Determine the [x, y] coordinate at the center of the cell enclosing the given text.  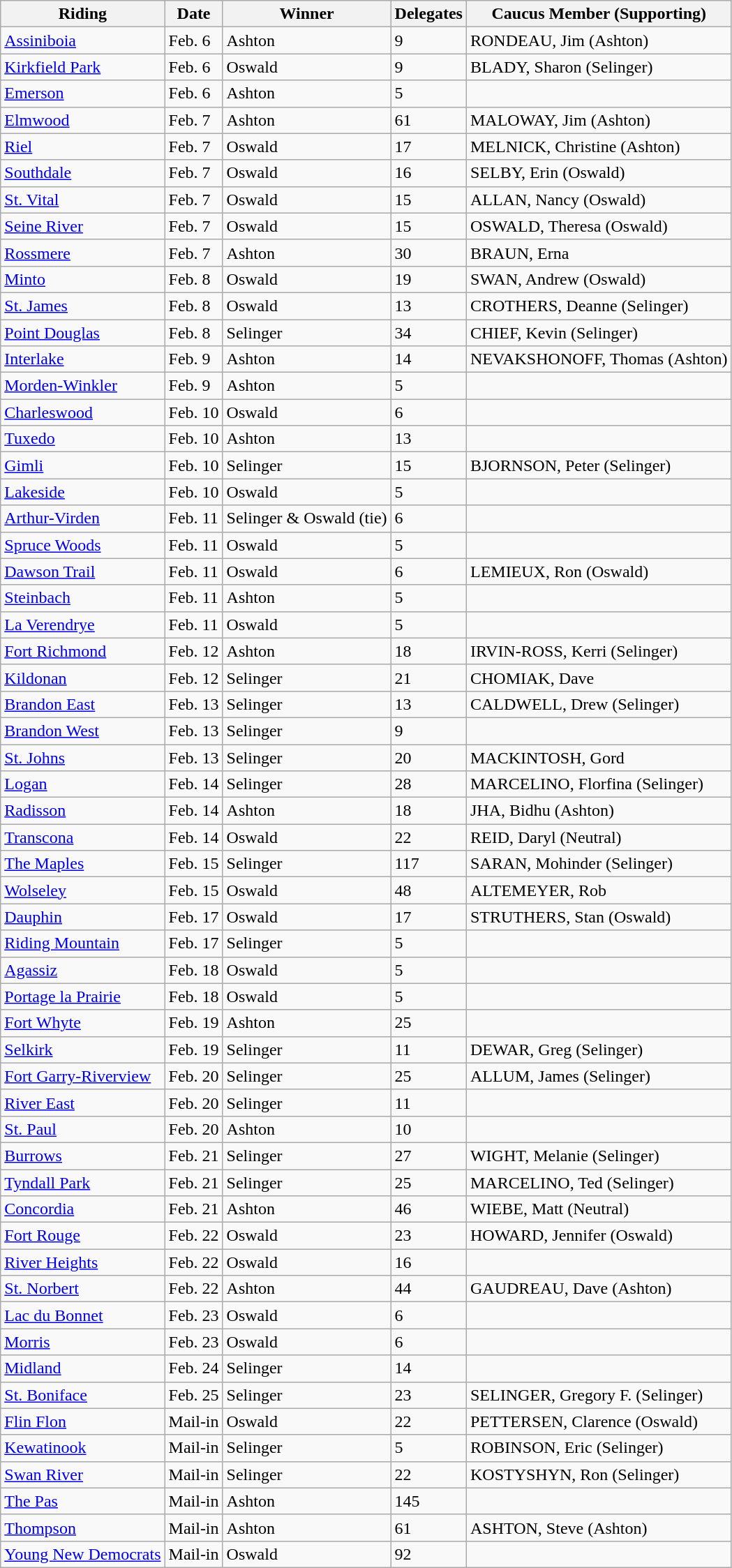
HOWARD, Jennifer (Oswald) [599, 1236]
Logan [82, 784]
30 [428, 253]
Agassiz [82, 970]
Feb. 24 [194, 1368]
10 [428, 1129]
ALLAN, Nancy (Oswald) [599, 200]
Caucus Member (Supporting) [599, 14]
The Maples [82, 864]
STRUTHERS, Stan (Oswald) [599, 917]
27 [428, 1156]
BLADY, Sharon (Selinger) [599, 67]
Minto [82, 279]
Wolseley [82, 890]
DEWAR, Greg (Selinger) [599, 1050]
Date [194, 14]
SELINGER, Gregory F. (Selinger) [599, 1395]
Assiniboia [82, 40]
Charleswood [82, 412]
Selinger & Oswald (tie) [307, 518]
19 [428, 279]
20 [428, 757]
Riding [82, 14]
WIGHT, Melanie (Selinger) [599, 1156]
Tuxedo [82, 439]
OSWALD, Theresa (Oswald) [599, 226]
44 [428, 1289]
Dauphin [82, 917]
La Verendrye [82, 625]
St. Norbert [82, 1289]
Thompson [82, 1528]
Rossmere [82, 253]
RONDEAU, Jim (Ashton) [599, 40]
46 [428, 1209]
River East [82, 1103]
Kewatinook [82, 1448]
SWAN, Andrew (Oswald) [599, 279]
Fort Whyte [82, 1023]
Brandon West [82, 731]
92 [428, 1554]
Point Douglas [82, 333]
Interlake [82, 359]
River Heights [82, 1262]
Fort Richmond [82, 651]
Spruce Woods [82, 545]
Southdale [82, 173]
LEMIEUX, Ron (Oswald) [599, 572]
145 [428, 1501]
Arthur-Virden [82, 518]
Midland [82, 1368]
48 [428, 890]
Fort Rouge [82, 1236]
117 [428, 864]
Lakeside [82, 492]
Gimli [82, 465]
28 [428, 784]
St. Vital [82, 200]
Morris [82, 1342]
IRVIN-ROSS, Kerri (Selinger) [599, 651]
Dawson Trail [82, 572]
Lac du Bonnet [82, 1315]
Swan River [82, 1474]
Concordia [82, 1209]
The Pas [82, 1501]
St. James [82, 306]
Brandon East [82, 704]
Transcona [82, 837]
Tyndall Park [82, 1183]
Steinbach [82, 598]
21 [428, 678]
JHA, Bidhu (Ashton) [599, 811]
Kirkfield Park [82, 67]
Emerson [82, 94]
Seine River [82, 226]
PETTERSEN, Clarence (Oswald) [599, 1421]
Kildonan [82, 678]
MALOWAY, Jim (Ashton) [599, 120]
ROBINSON, Eric (Selinger) [599, 1448]
KOSTYSHYN, Ron (Selinger) [599, 1474]
MARCELINO, Florfina (Selinger) [599, 784]
MACKINTOSH, Gord [599, 757]
Flin Flon [82, 1421]
Portage la Prairie [82, 996]
GAUDREAU, Dave (Ashton) [599, 1289]
BJORNSON, Peter (Selinger) [599, 465]
MARCELINO, Ted (Selinger) [599, 1183]
34 [428, 333]
BRAUN, Erna [599, 253]
CROTHERS, Deanne (Selinger) [599, 306]
Fort Garry-Riverview [82, 1076]
ALTEMEYER, Rob [599, 890]
St. Paul [82, 1129]
CHIEF, Kevin (Selinger) [599, 333]
SELBY, Erin (Oswald) [599, 173]
CALDWELL, Drew (Selinger) [599, 704]
REID, Daryl (Neutral) [599, 837]
MELNICK, Christine (Ashton) [599, 147]
Delegates [428, 14]
WIEBE, Matt (Neutral) [599, 1209]
Feb. 25 [194, 1395]
SARAN, Mohinder (Selinger) [599, 864]
Young New Democrats [82, 1554]
ALLUM, James (Selinger) [599, 1076]
ASHTON, Steve (Ashton) [599, 1528]
St. Boniface [82, 1395]
Selkirk [82, 1050]
Radisson [82, 811]
St. Johns [82, 757]
Elmwood [82, 120]
Burrows [82, 1156]
CHOMIAK, Dave [599, 678]
Riding Mountain [82, 943]
Morden-Winkler [82, 386]
Winner [307, 14]
Riel [82, 147]
NEVAKSHONOFF, Thomas (Ashton) [599, 359]
